Identify which cell holds the provided text, then report its [x, y] central coordinate. 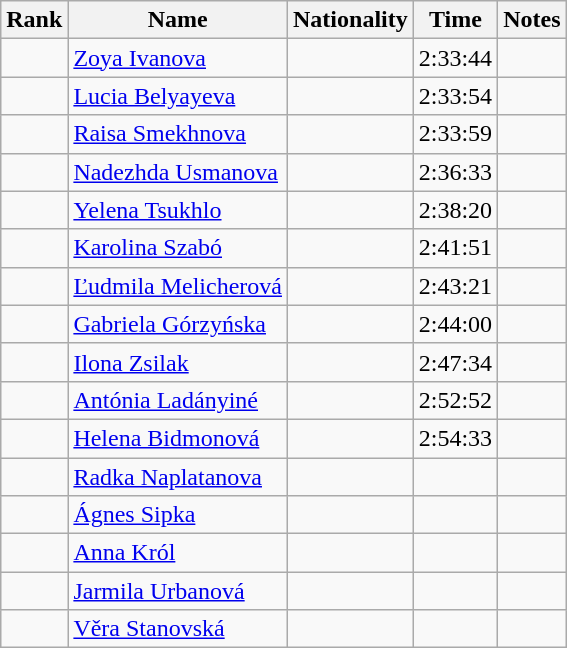
2:43:21 [455, 286]
Yelena Tsukhlo [178, 210]
Notes [532, 20]
Nationality [351, 20]
Gabriela Górzyńska [178, 324]
2:36:33 [455, 172]
Ľudmila Melicherová [178, 286]
Radka Naplatanova [178, 477]
Time [455, 20]
Name [178, 20]
Ilona Zsilak [178, 362]
2:33:59 [455, 134]
Rank [34, 20]
2:52:52 [455, 400]
2:41:51 [455, 248]
Ágnes Sipka [178, 515]
Karolina Szabó [178, 248]
Raisa Smekhnova [178, 134]
2:44:00 [455, 324]
Helena Bidmonová [178, 438]
Zoya Ivanova [178, 58]
2:47:34 [455, 362]
Lucia Belyayeva [178, 96]
2:38:20 [455, 210]
Nadezhda Usmanova [178, 172]
Anna Król [178, 553]
Jarmila Urbanová [178, 591]
2:33:44 [455, 58]
Věra Stanovská [178, 629]
2:33:54 [455, 96]
2:54:33 [455, 438]
Antónia Ladányiné [178, 400]
